Identify which cell holds the provided text, then report its [X, Y] central coordinate. 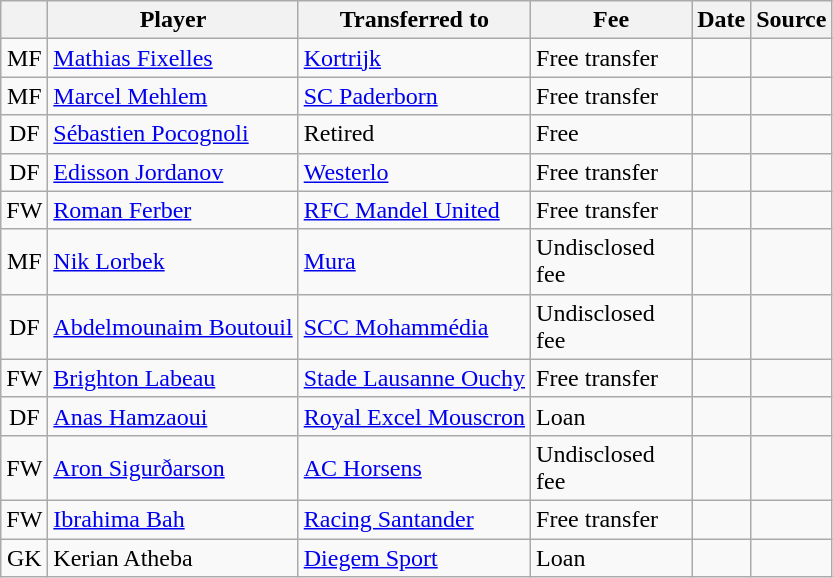
Roman Ferber [173, 210]
Marcel Mehlem [173, 96]
Free [612, 134]
Ibrahima Bah [173, 519]
Anas Hamzaoui [173, 416]
Kortrijk [414, 58]
Transferred to [414, 20]
RFC Mandel United [414, 210]
Edisson Jordanov [173, 172]
Date [722, 20]
SC Paderborn [414, 96]
Fee [612, 20]
Westerlo [414, 172]
Stade Lausanne Ouchy [414, 378]
Brighton Labeau [173, 378]
Racing Santander [414, 519]
Royal Excel Mouscron [414, 416]
SCC Mohammédia [414, 326]
Retired [414, 134]
GK [24, 557]
AC Horsens [414, 468]
Mura [414, 262]
Mathias Fixelles [173, 58]
Sébastien Pocognoli [173, 134]
Diegem Sport [414, 557]
Aron Sigurðarson [173, 468]
Player [173, 20]
Abdelmounaim Boutouil [173, 326]
Kerian Atheba [173, 557]
Nik Lorbek [173, 262]
Source [792, 20]
